Return [X, Y] of the center of cell containing provided text 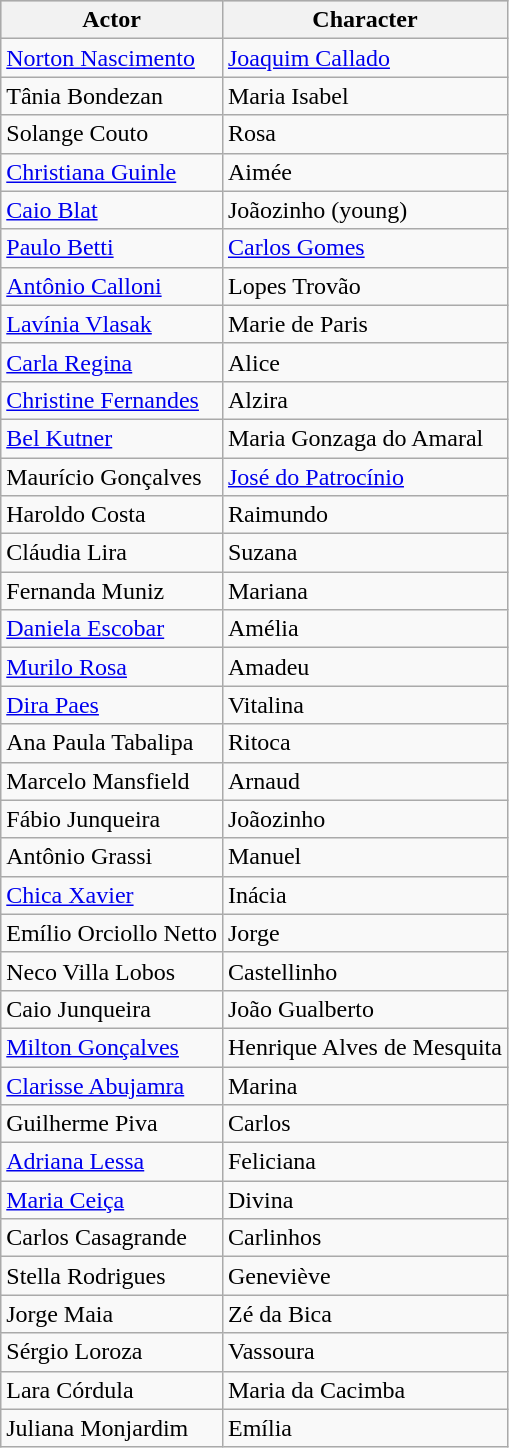
Lopes Trovão [364, 286]
Haroldo Costa [112, 515]
Ritoca [364, 743]
Ana Paula Tabalipa [112, 743]
Jorge [364, 933]
Lavínia Vlasak [112, 324]
Murilo Rosa [112, 667]
Fernanda Muniz [112, 591]
Maria Ceiça [112, 1200]
Raimundo [364, 515]
Carlos [364, 1124]
Maria Isabel [364, 96]
Emílio Orciollo Netto [112, 933]
Christine Fernandes [112, 400]
Character [364, 20]
Paulo Betti [112, 248]
Lara Córdula [112, 1390]
Manuel [364, 857]
Castellinho [364, 971]
Jorge Maia [112, 1314]
Milton Gonçalves [112, 1047]
Feliciana [364, 1162]
Joaquim Callado [364, 58]
Rosa [364, 134]
José do Patrocínio [364, 477]
Amadeu [364, 667]
Amélia [364, 629]
Henrique Alves de Mesquita [364, 1047]
Alice [364, 362]
Tânia Bondezan [112, 96]
Neco Villa Lobos [112, 971]
João Gualberto [364, 1009]
Vitalina [364, 705]
Zé da Bica [364, 1314]
Joãozinho (young) [364, 210]
Stella Rodrigues [112, 1276]
Clarisse Abujamra [112, 1085]
Antônio Calloni [112, 286]
Daniela Escobar [112, 629]
Mariana [364, 591]
Marina [364, 1085]
Chica Xavier [112, 895]
Emília [364, 1428]
Carlinhos [364, 1238]
Solange Couto [112, 134]
Cláudia Lira [112, 553]
Maurício Gonçalves [112, 477]
Sérgio Loroza [112, 1352]
Christiana Guinle [112, 172]
Geneviève [364, 1276]
Vassoura [364, 1352]
Carlos Casagrande [112, 1238]
Guilherme Piva [112, 1124]
Norton Nascimento [112, 58]
Bel Kutner [112, 438]
Marcelo Mansfield [112, 781]
Suzana [364, 553]
Aimée [364, 172]
Joãozinho [364, 819]
Caio Junqueira [112, 1009]
Actor [112, 20]
Antônio Grassi [112, 857]
Caio Blat [112, 210]
Inácia [364, 895]
Fábio Junqueira [112, 819]
Divina [364, 1200]
Arnaud [364, 781]
Maria Gonzaga do Amaral [364, 438]
Maria da Cacimba [364, 1390]
Carla Regina [112, 362]
Marie de Paris [364, 324]
Adriana Lessa [112, 1162]
Alzira [364, 400]
Carlos Gomes [364, 248]
Dira Paes [112, 705]
Juliana Monjardim [112, 1428]
